Return the [x, y] coordinate for the center point of the cell that contains the specified text.  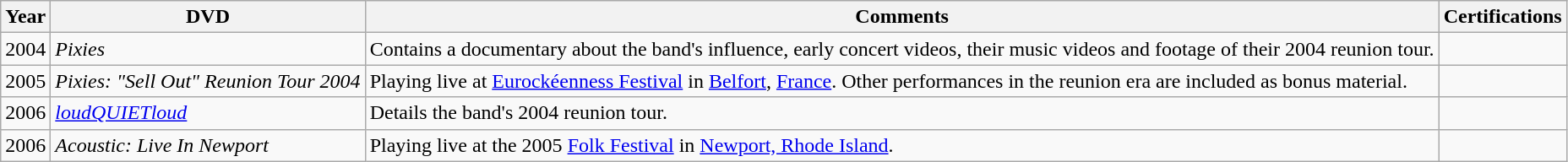
loudQUIETloud [208, 113]
Certifications [1502, 17]
Playing live at Eurockéenness Festival in Belfort, France. Other performances in the reunion era are included as bonus material. [902, 81]
2005 [25, 81]
Contains a documentary about the band's influence, early concert videos, their music videos and footage of their 2004 reunion tour. [902, 49]
2004 [25, 49]
Pixies [208, 49]
Acoustic: Live In Newport [208, 145]
Comments [902, 17]
Pixies: "Sell Out" Reunion Tour 2004 [208, 81]
Year [25, 17]
DVD [208, 17]
Details the band's 2004 reunion tour. [902, 113]
Playing live at the 2005 Folk Festival in Newport, Rhode Island. [902, 145]
